Detect which cell encompasses the target text, then output its [X, Y] center coordinate. 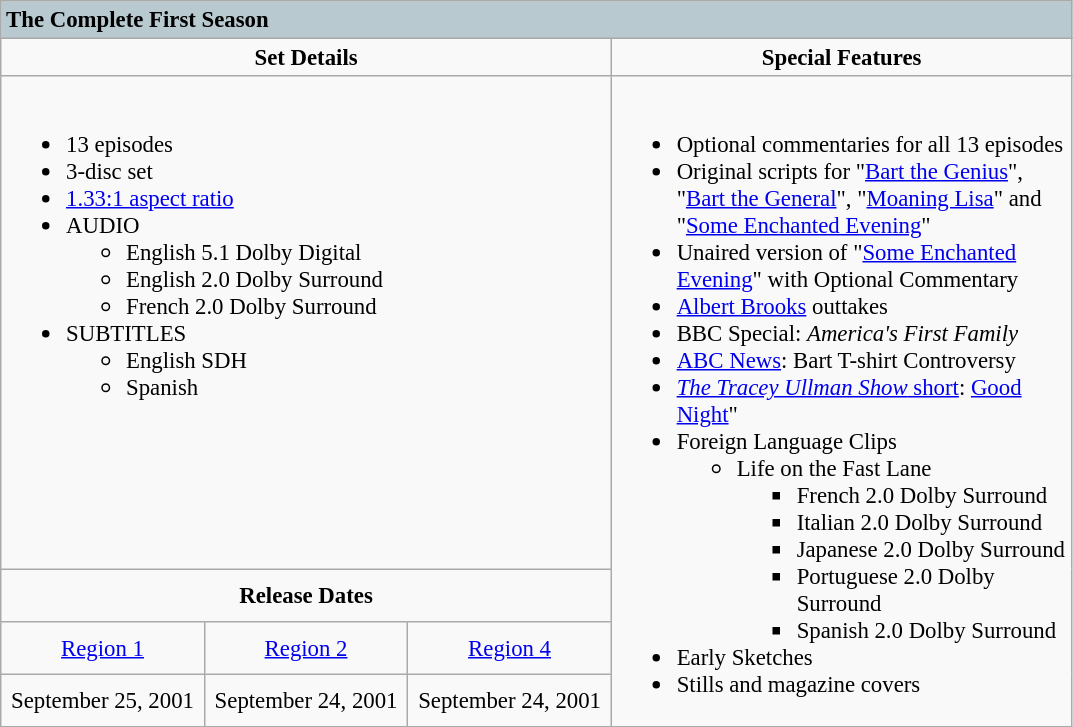
Region 4 [510, 647]
Region 2 [306, 647]
Release Dates [306, 595]
Set Details [306, 58]
September 25, 2001 [103, 700]
13 episodes3-disc set1.33:1 aspect ratioAUDIOEnglish 5.1 Dolby DigitalEnglish 2.0 Dolby SurroundFrench 2.0 Dolby SurroundSUBTITLESEnglish SDHSpanish [306, 322]
Special Features [842, 58]
Region 1 [103, 647]
The Complete First Season [536, 20]
